Find where the given text appears and provide that cell's center as (x, y) coordinate. 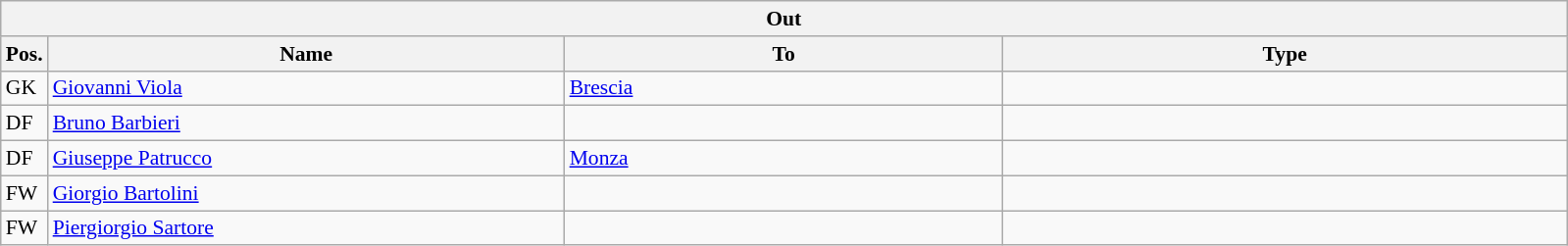
Out (784, 19)
GK (25, 88)
Giovanni Viola (306, 88)
Monza (784, 159)
Name (306, 54)
Giorgio Bartolini (306, 193)
Bruno Barbieri (306, 123)
Pos. (25, 54)
To (784, 54)
Brescia (784, 88)
Giuseppe Patrucco (306, 159)
Type (1285, 54)
Piergiorgio Sartore (306, 228)
